Return [X, Y] of the center of cell containing provided text 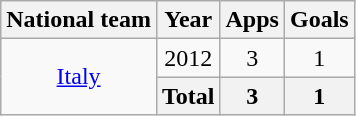
National team [79, 20]
Apps [252, 20]
Year [188, 20]
Total [188, 96]
Goals [319, 20]
2012 [188, 58]
Italy [79, 77]
